Search for the cell housing the specified text and yield its (X, Y) center coordinate. 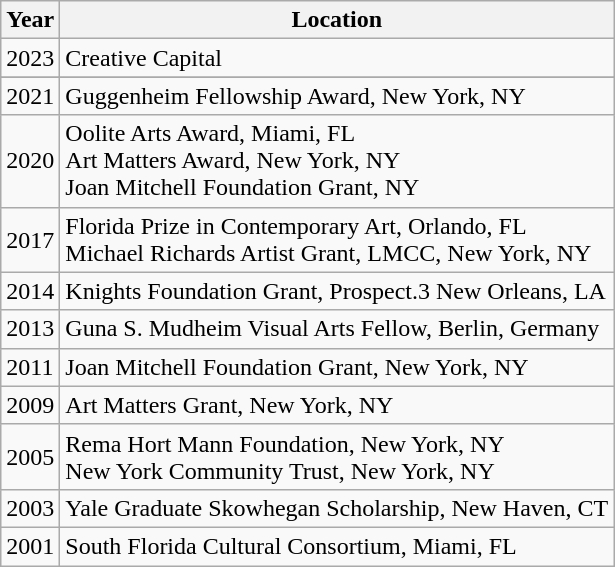
Rema Hort Mann Foundation, New York, NYNew York Community Trust, New York, NY (337, 456)
Joan Mitchell Foundation Grant, New York, NY (337, 367)
Year (30, 20)
2017 (30, 240)
Location (337, 20)
2001 (30, 546)
2023 (30, 58)
2005 (30, 456)
Guna S. Mudheim Visual Arts Fellow, Berlin, Germany (337, 329)
2003 (30, 508)
Yale Graduate Skowhegan Scholarship, New Haven, CT (337, 508)
Guggenheim Fellowship Award, New York, NY (337, 96)
2014 (30, 291)
Art Matters Grant, New York, NY (337, 405)
2009 (30, 405)
Oolite Arts Award, Miami, FLArt Matters Award, New York, NYJoan Mitchell Foundation Grant, NY (337, 161)
2021 (30, 96)
2020 (30, 161)
Florida Prize in Contemporary Art, Orlando, FLMichael Richards Artist Grant, LMCC, New York, NY (337, 240)
Knights Foundation Grant, Prospect.3 New Orleans, LA (337, 291)
2013 (30, 329)
2011 (30, 367)
Creative Capital (337, 58)
South Florida Cultural Consortium, Miami, FL (337, 546)
